Provide the [X, Y] coordinate of the cell's center where the given text is located.  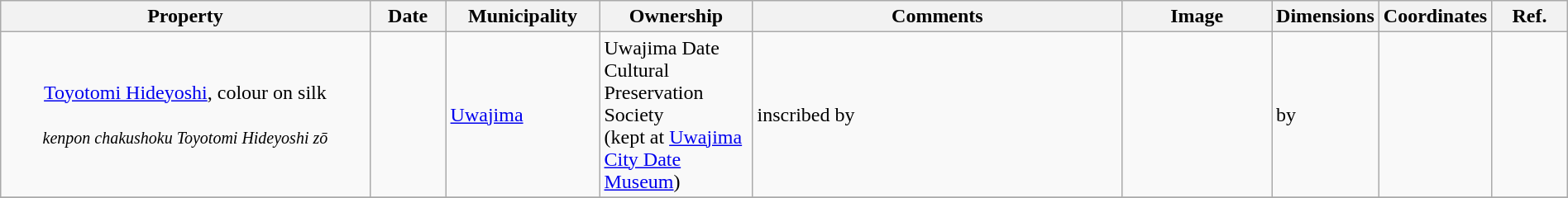
inscribed by [938, 115]
Dimensions [1326, 16]
Uwajima [523, 115]
Municipality [523, 16]
Coordinates [1435, 16]
Ownership [676, 16]
Date [408, 16]
Image [1198, 16]
by [1326, 115]
Ref. [1530, 16]
Uwajima Date Cultural Preservation Society(kept at Uwajima City Date Museum) [676, 115]
Property [185, 16]
Comments [938, 16]
Toyotomi Hideyoshi, colour on silkkenpon chakushoku Toyotomi Hideyoshi zō [185, 115]
